For the text-containing cell, return its midpoint in (X, Y) coordinate format. 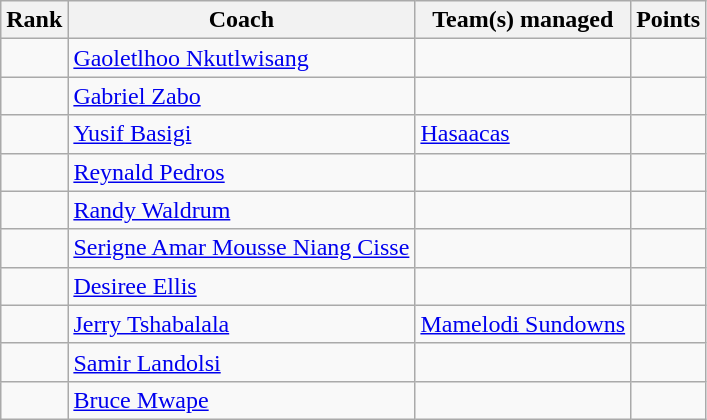
Jerry Tshabalala (242, 324)
Mamelodi Sundowns (523, 324)
Samir Landolsi (242, 362)
Points (668, 20)
Gaoletlhoo Nkutlwisang (242, 58)
Team(s) managed (523, 20)
Reynald Pedros (242, 172)
Hasaacas (523, 134)
Desiree Ellis (242, 286)
Yusif Basigi (242, 134)
Rank (34, 20)
Coach (242, 20)
Randy Waldrum (242, 210)
Serigne Amar Mousse Niang Cisse (242, 248)
Gabriel Zabo (242, 96)
Bruce Mwape (242, 400)
